Find where the given text appears and provide that cell's center as (x, y) coordinate. 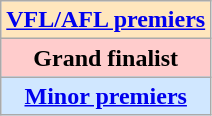
Grand finalist (106, 58)
VFL/AFL premiers (106, 20)
Minor premiers (106, 96)
